Capture the cell that displays the provided text and extract its (X, Y) central coordinate. 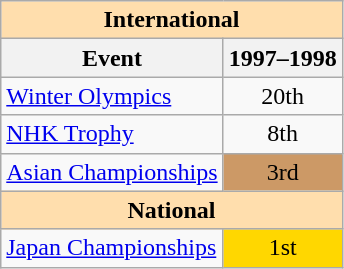
1st (282, 248)
20th (282, 96)
Japan Championships (112, 248)
Winter Olympics (112, 96)
8th (282, 134)
1997–1998 (282, 58)
NHK Trophy (112, 134)
Event (112, 58)
Asian Championships (112, 172)
National (172, 210)
3rd (282, 172)
International (172, 20)
